Detect which cell encompasses the target text, then output its (X, Y) center coordinate. 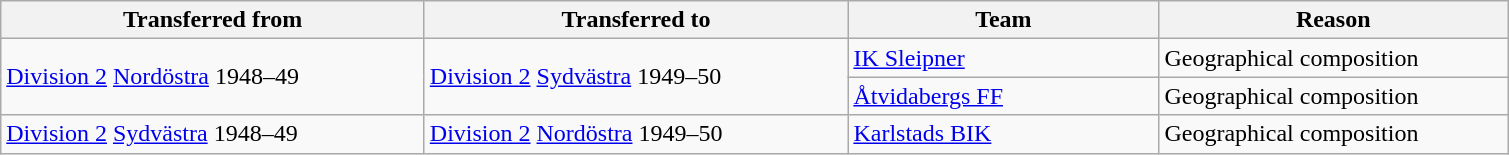
Transferred from (213, 20)
IK Sleipner (1004, 58)
Reason (1334, 20)
Division 2 Nordöstra 1949–50 (636, 134)
Transferred to (636, 20)
Team (1004, 20)
Karlstads BIK (1004, 134)
Division 2 Sydvästra 1948–49 (213, 134)
Division 2 Sydvästra 1949–50 (636, 77)
Division 2 Nordöstra 1948–49 (213, 77)
Åtvidabergs FF (1004, 96)
